Pinpoint the cell where the given text exists, returning its (X, Y) midpoint coordinate. 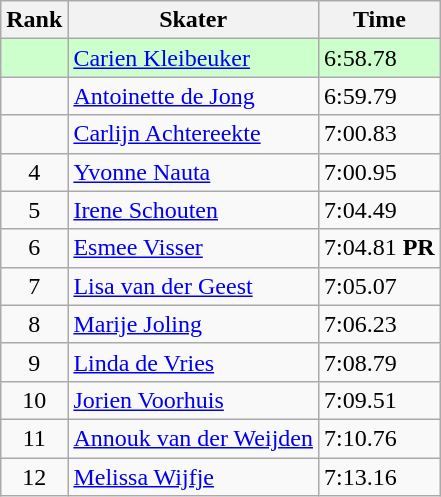
Linda de Vries (194, 362)
7:00.83 (379, 134)
Carlijn Achtereekte (194, 134)
9 (34, 362)
Annouk van der Weijden (194, 438)
6:58.78 (379, 58)
Time (379, 20)
7:08.79 (379, 362)
Rank (34, 20)
7:06.23 (379, 324)
8 (34, 324)
7:04.49 (379, 210)
7:00.95 (379, 172)
Antoinette de Jong (194, 96)
Skater (194, 20)
10 (34, 400)
7 (34, 286)
7:09.51 (379, 400)
11 (34, 438)
12 (34, 477)
7:13.16 (379, 477)
Irene Schouten (194, 210)
4 (34, 172)
5 (34, 210)
Melissa Wijfje (194, 477)
Lisa van der Geest (194, 286)
7:04.81 PR (379, 248)
Yvonne Nauta (194, 172)
Esmee Visser (194, 248)
7:05.07 (379, 286)
6 (34, 248)
6:59.79 (379, 96)
Carien Kleibeuker (194, 58)
7:10.76 (379, 438)
Marije Joling (194, 324)
Jorien Voorhuis (194, 400)
